Determine the [x, y] coordinate at the center of the cell enclosing the given text.  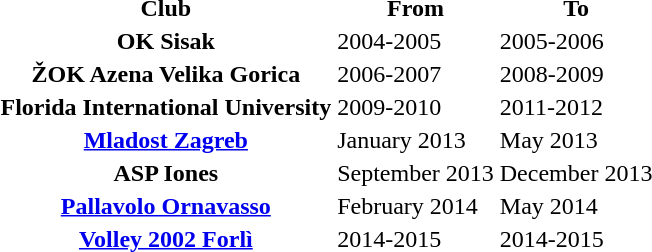
January 2013 [416, 140]
September 2013 [416, 173]
February 2014 [416, 206]
2006-2007 [416, 74]
2004-2005 [416, 41]
2009-2010 [416, 107]
